Identify which cell holds the provided text, then report its (x, y) central coordinate. 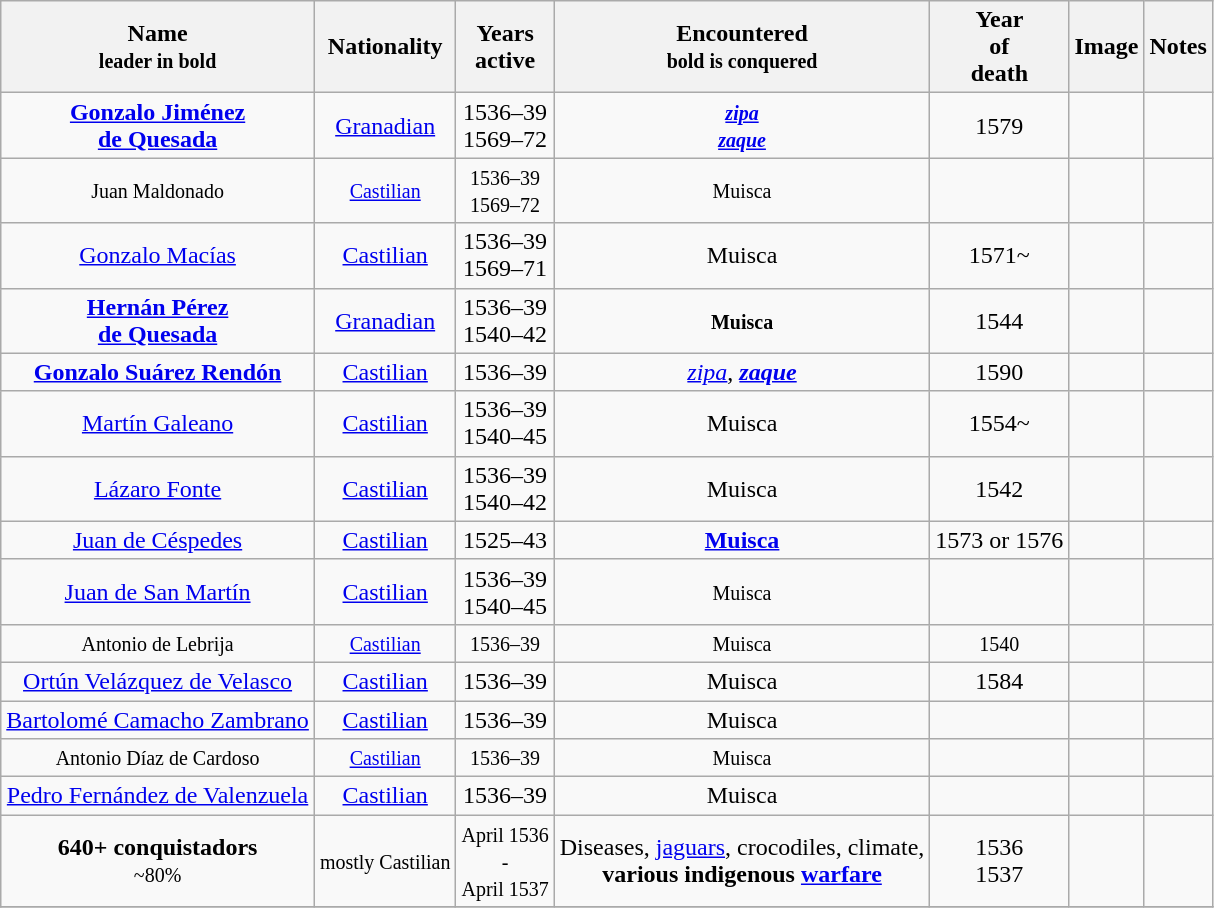
Nationality (385, 47)
15361537 (1000, 861)
mostly Castilian (385, 861)
Ortún Velázquez de Velasco (158, 681)
1525–43 (505, 540)
Bartolomé Camacho Zambrano (158, 719)
1540 (1000, 643)
1579 (1000, 126)
1573 or 1576 (1000, 540)
1542 (1000, 488)
Juan Maldonado (158, 190)
1554~ (1000, 424)
Juan de San Martín (158, 592)
April 1536-April 1537 (505, 861)
Juan de Céspedes (158, 540)
Notes (1178, 47)
Antonio Díaz de Cardoso (158, 758)
Gonzalo Macías (158, 256)
Diseases, jaguars, crocodiles, climate,various indigenous warfare (742, 861)
Hernán Pérezde Quesada (158, 320)
Lázaro Fonte (158, 488)
Martín Galeano (158, 424)
1571~ (1000, 256)
Pedro Fernández de Valenzuela (158, 796)
Nameleader in bold (158, 47)
1544 (1000, 320)
Yearsactive (505, 47)
Image (1106, 47)
zipa, zaque (742, 372)
zipazaque (742, 126)
1584 (1000, 681)
Antonio de Lebrija (158, 643)
1590 (1000, 372)
Gonzalo Suárez Rendón (158, 372)
Encounteredbold is conquered (742, 47)
1536–391569–71 (505, 256)
Gonzalo Jiménezde Quesada (158, 126)
640+ conquistadors~80% (158, 861)
Yearofdeath (1000, 47)
